Return (x, y) of the center of cell containing provided text 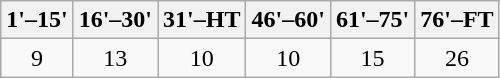
31'–HT (202, 20)
46'–60' (288, 20)
13 (115, 58)
9 (37, 58)
26 (457, 58)
1'–15' (37, 20)
61'–75' (372, 20)
76'–FT (457, 20)
15 (372, 58)
16'–30' (115, 20)
